Scan for the cell matching the given text and deliver its [x, y] coordinate at center. 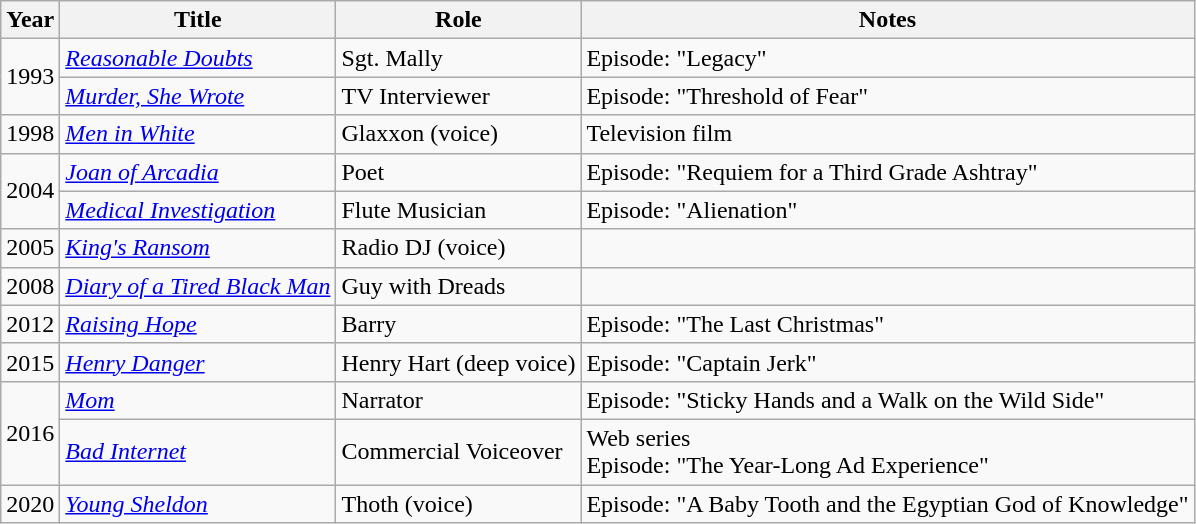
Guy with Dreads [458, 286]
Mom [198, 400]
2008 [30, 286]
2020 [30, 503]
Sgt. Mally [458, 58]
Episode: "A Baby Tooth and the Egyptian God of Knowledge" [888, 503]
Poet [458, 172]
Episode: "Threshold of Fear" [888, 96]
Bad Internet [198, 452]
Narrator [458, 400]
Episode: "Sticky Hands and a Walk on the Wild Side" [888, 400]
Diary of a Tired Black Man [198, 286]
Thoth (voice) [458, 503]
Episode: "Legacy" [888, 58]
Flute Musician [458, 210]
Episode: "Alienation" [888, 210]
Television film [888, 134]
1998 [30, 134]
Medical Investigation [198, 210]
Raising Hope [198, 324]
King's Ransom [198, 248]
1993 [30, 77]
Year [30, 20]
Joan of Arcadia [198, 172]
2004 [30, 191]
Notes [888, 20]
2016 [30, 432]
Episode: "Requiem for a Third Grade Ashtray" [888, 172]
2005 [30, 248]
Episode: "Captain Jerk" [888, 362]
Young Sheldon [198, 503]
2015 [30, 362]
Episode: "The Last Christmas" [888, 324]
Glaxxon (voice) [458, 134]
Henry Danger [198, 362]
Men in White [198, 134]
TV Interviewer [458, 96]
Barry [458, 324]
Commercial Voiceover [458, 452]
Radio DJ (voice) [458, 248]
Murder, She Wrote [198, 96]
Reasonable Doubts [198, 58]
Title [198, 20]
Role [458, 20]
Henry Hart (deep voice) [458, 362]
2012 [30, 324]
Web series Episode: "The Year-Long Ad Experience" [888, 452]
